Pinpoint the cell where the given text exists, returning its (X, Y) midpoint coordinate. 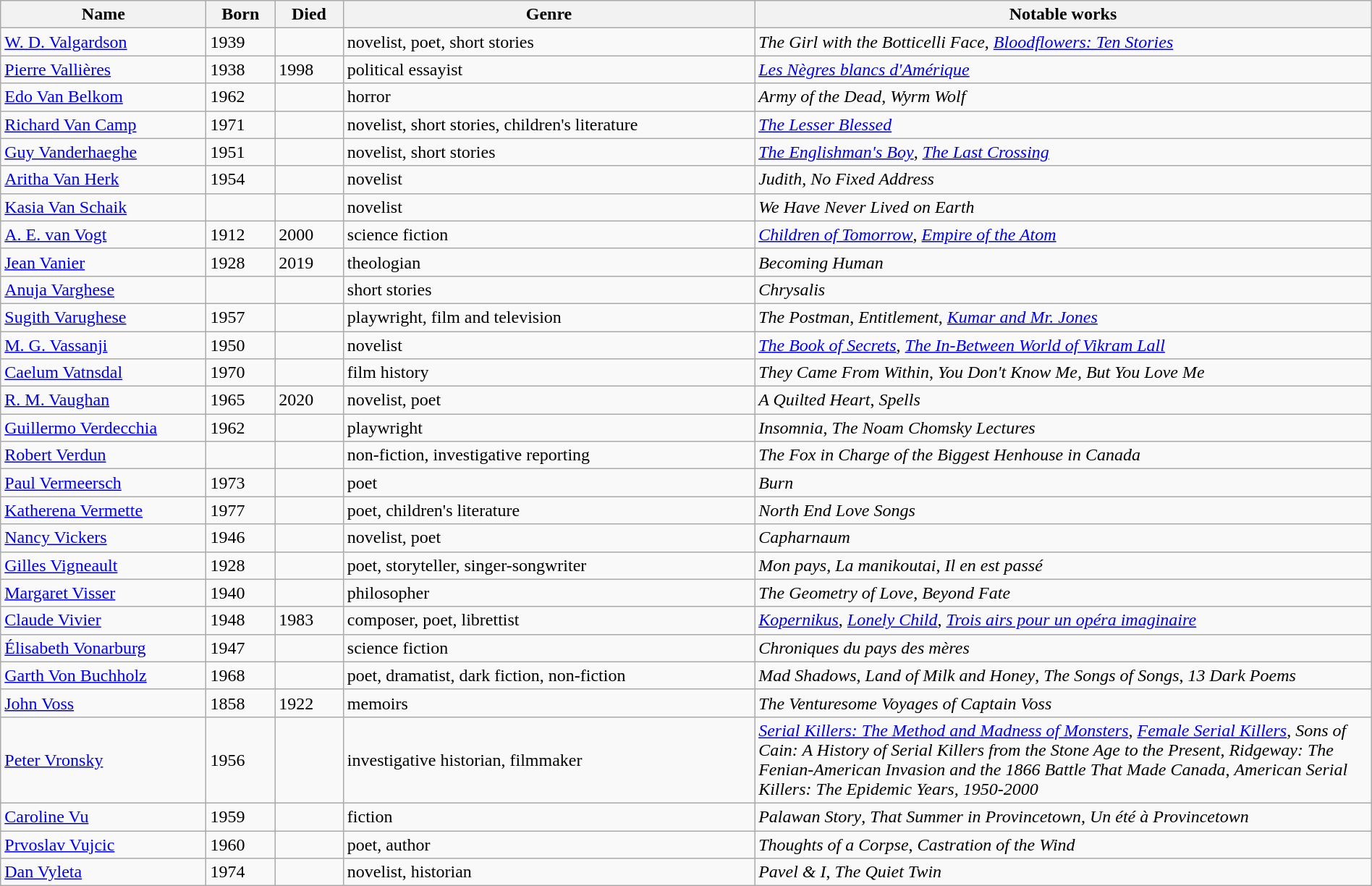
Dan Vyleta (103, 872)
Gilles Vigneault (103, 565)
fiction (549, 817)
Judith, No Fixed Address (1064, 180)
1948 (240, 620)
The Girl with the Botticelli Face, Bloodflowers: Ten Stories (1064, 42)
Anuja Varghese (103, 290)
Jean Vanier (103, 262)
1965 (240, 400)
The Geometry of Love, Beyond Fate (1064, 593)
Élisabeth Vonarburg (103, 648)
1946 (240, 538)
Notable works (1064, 14)
1922 (310, 703)
John Voss (103, 703)
composer, poet, librettist (549, 620)
1959 (240, 817)
The Englishman's Boy, The Last Crossing (1064, 152)
Katherena Vermette (103, 510)
Name (103, 14)
2020 (310, 400)
Sugith Varughese (103, 317)
1954 (240, 180)
non-fiction, investigative reporting (549, 455)
Born (240, 14)
1940 (240, 593)
Thoughts of a Corpse, Castration of the Wind (1064, 845)
Claude Vivier (103, 620)
A. E. van Vogt (103, 235)
Peter Vronsky (103, 760)
1974 (240, 872)
M. G. Vassanji (103, 345)
They Came From Within, You Don't Know Me, But You Love Me (1064, 373)
W. D. Valgardson (103, 42)
1968 (240, 675)
Margaret Visser (103, 593)
2019 (310, 262)
Army of the Dead, Wyrm Wolf (1064, 97)
Chroniques du pays des mères (1064, 648)
Insomnia, The Noam Chomsky Lectures (1064, 428)
short stories (549, 290)
Nancy Vickers (103, 538)
Richard Van Camp (103, 125)
horror (549, 97)
political essayist (549, 69)
Capharnaum (1064, 538)
Guillermo Verdecchia (103, 428)
1957 (240, 317)
philosopher (549, 593)
1938 (240, 69)
The Fox in Charge of the Biggest Henhouse in Canada (1064, 455)
Robert Verdun (103, 455)
1939 (240, 42)
2000 (310, 235)
1960 (240, 845)
poet, storyteller, singer-songwriter (549, 565)
Palawan Story, That Summer in Provincetown, Un été à Provincetown (1064, 817)
poet, dramatist, dark fiction, non-fiction (549, 675)
North End Love Songs (1064, 510)
1912 (240, 235)
The Lesser Blessed (1064, 125)
poet, children's literature (549, 510)
Kopernikus, Lonely Child, Trois airs pour un opéra imaginaire (1064, 620)
novelist, short stories, children's literature (549, 125)
Pierre Vallières (103, 69)
Caelum Vatnsdal (103, 373)
novelist, poet, short stories (549, 42)
film history (549, 373)
Caroline Vu (103, 817)
Paul Vermeersch (103, 483)
1951 (240, 152)
The Postman, Entitlement, Kumar and Mr. Jones (1064, 317)
playwright (549, 428)
Burn (1064, 483)
novelist, short stories (549, 152)
Chrysalis (1064, 290)
1998 (310, 69)
Guy Vanderhaeghe (103, 152)
The Book of Secrets, The In-Between World of Vikram Lall (1064, 345)
Genre (549, 14)
1950 (240, 345)
Mon pays, La manikoutai, Il en est passé (1064, 565)
1947 (240, 648)
Les Nègres blancs d'Amérique (1064, 69)
1970 (240, 373)
Aritha Van Herk (103, 180)
1858 (240, 703)
memoirs (549, 703)
playwright, film and television (549, 317)
poet (549, 483)
1956 (240, 760)
Edo Van Belkom (103, 97)
Pavel & I, The Quiet Twin (1064, 872)
We Have Never Lived on Earth (1064, 207)
Children of Tomorrow, Empire of the Atom (1064, 235)
1973 (240, 483)
Prvoslav Vujcic (103, 845)
investigative historian, filmmaker (549, 760)
A Quilted Heart, Spells (1064, 400)
The Venturesome Voyages of Captain Voss (1064, 703)
poet, author (549, 845)
1983 (310, 620)
1977 (240, 510)
R. M. Vaughan (103, 400)
Garth Von Buchholz (103, 675)
1971 (240, 125)
novelist, historian (549, 872)
theologian (549, 262)
Kasia Van Schaik (103, 207)
Becoming Human (1064, 262)
Died (310, 14)
Mad Shadows, Land of Milk and Honey, The Songs of Songs, 13 Dark Poems (1064, 675)
